Identify which cell holds the provided text, then report its (x, y) central coordinate. 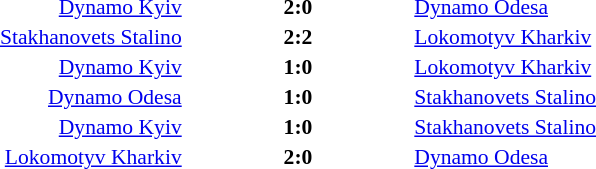
2:2 (298, 37)
